Pinpoint the cell where the given text exists, returning its (x, y) midpoint coordinate. 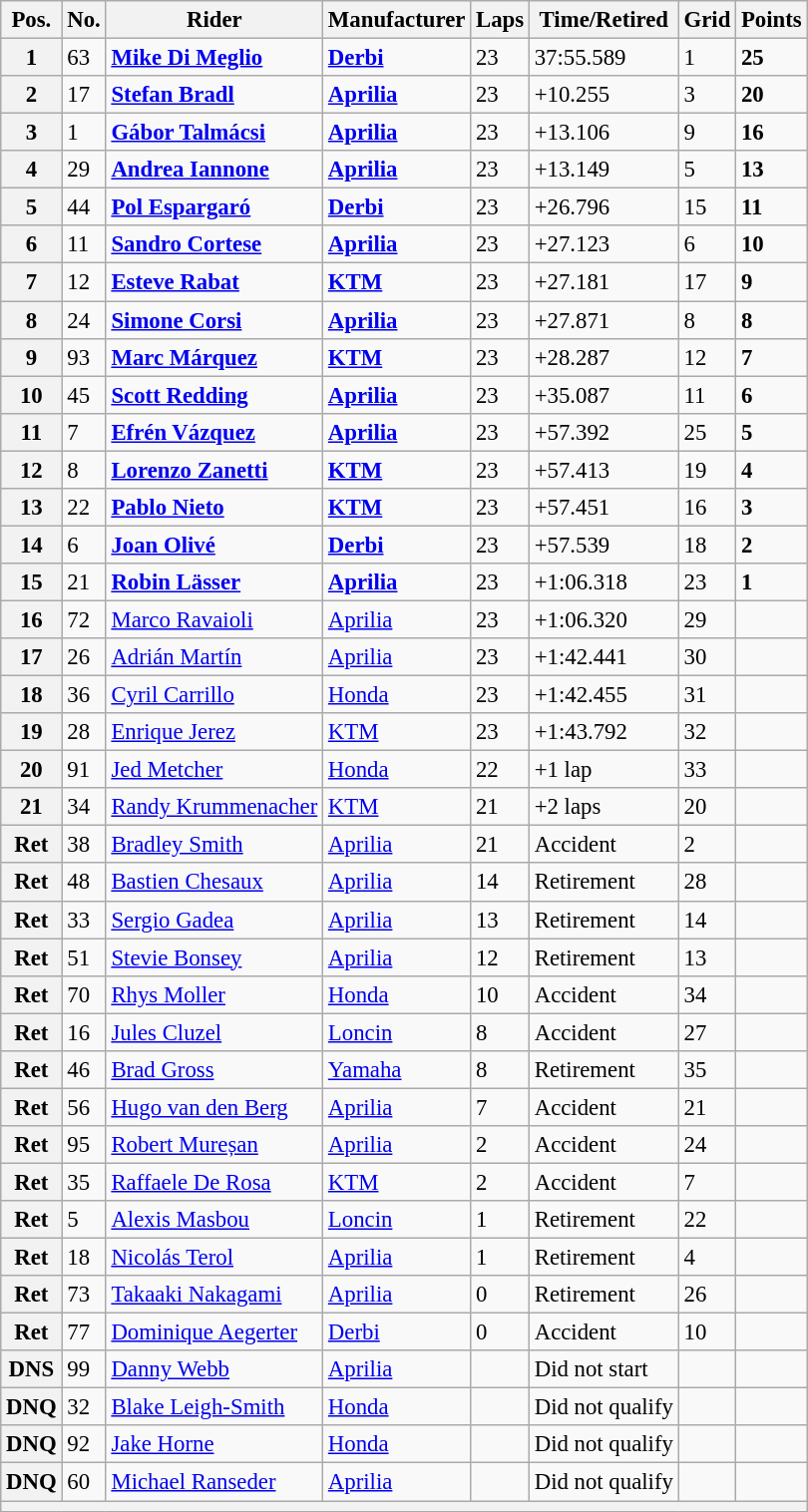
70 (84, 994)
Time/Retired (604, 20)
45 (84, 395)
+57.539 (604, 545)
Adrián Martín (213, 657)
Gábor Talmácsi (213, 133)
+57.451 (604, 508)
+26.796 (604, 207)
48 (84, 883)
+27.181 (604, 282)
Mike Di Meglio (213, 58)
Robert Mureșan (213, 1145)
46 (84, 1070)
Stevie Bonsey (213, 957)
Lorenzo Zanetti (213, 470)
+27.123 (604, 244)
30 (706, 657)
+57.392 (604, 432)
Esteve Rabat (213, 282)
Marco Ravaioli (213, 619)
Cyril Carrillo (213, 695)
Yamaha (397, 1070)
Bradley Smith (213, 845)
99 (84, 1369)
60 (84, 1482)
Manufacturer (397, 20)
Joan Olivé (213, 545)
+10.255 (604, 95)
Enrique Jerez (213, 732)
73 (84, 1295)
44 (84, 207)
Michael Ranseder (213, 1482)
77 (84, 1332)
27 (706, 1032)
Rider (213, 20)
91 (84, 770)
Alexis Masbou (213, 1220)
Jules Cluzel (213, 1032)
Scott Redding (213, 395)
63 (84, 58)
Rhys Moller (213, 994)
+1:42.455 (604, 695)
Jake Horne (213, 1445)
Raffaele De Rosa (213, 1182)
Dominique Aegerter (213, 1332)
+13.106 (604, 133)
Pol Espargaró (213, 207)
Jed Metcher (213, 770)
Laps (501, 20)
31 (706, 695)
92 (84, 1445)
Blake Leigh-Smith (213, 1407)
93 (84, 357)
+13.149 (604, 170)
56 (84, 1107)
Danny Webb (213, 1369)
Sergio Gadea (213, 920)
Points (772, 20)
72 (84, 619)
Simone Corsi (213, 320)
+1:06.318 (604, 582)
Robin Lässer (213, 582)
Sandro Cortese (213, 244)
Randy Krummenacher (213, 807)
Did not start (604, 1369)
+2 laps (604, 807)
51 (84, 957)
+35.087 (604, 395)
Stefan Bradl (213, 95)
Andrea Iannone (213, 170)
Efrén Vázquez (213, 432)
+1:43.792 (604, 732)
Nicolás Terol (213, 1258)
Grid (706, 20)
Pos. (32, 20)
95 (84, 1145)
DNS (32, 1369)
+1:42.441 (604, 657)
+1 lap (604, 770)
Takaaki Nakagami (213, 1295)
+27.871 (604, 320)
Pablo Nieto (213, 508)
+57.413 (604, 470)
Brad Gross (213, 1070)
No. (84, 20)
37:55.589 (604, 58)
+1:06.320 (604, 619)
36 (84, 695)
Bastien Chesaux (213, 883)
Marc Márquez (213, 357)
Hugo van den Berg (213, 1107)
38 (84, 845)
+28.287 (604, 357)
